Determine the (X, Y) coordinate at the center of the cell enclosing the given text.  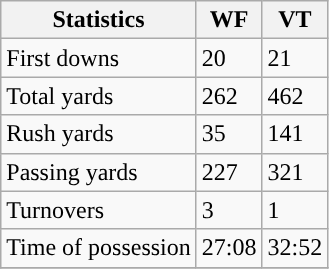
1 (295, 210)
21 (295, 58)
227 (229, 172)
35 (229, 134)
Turnovers (99, 210)
20 (229, 58)
VT (295, 20)
WF (229, 20)
First downs (99, 58)
262 (229, 96)
462 (295, 96)
32:52 (295, 248)
Passing yards (99, 172)
Total yards (99, 96)
3 (229, 210)
Time of possession (99, 248)
Rush yards (99, 134)
27:08 (229, 248)
141 (295, 134)
Statistics (99, 20)
321 (295, 172)
